Identify which cell holds the provided text, then report its (x, y) central coordinate. 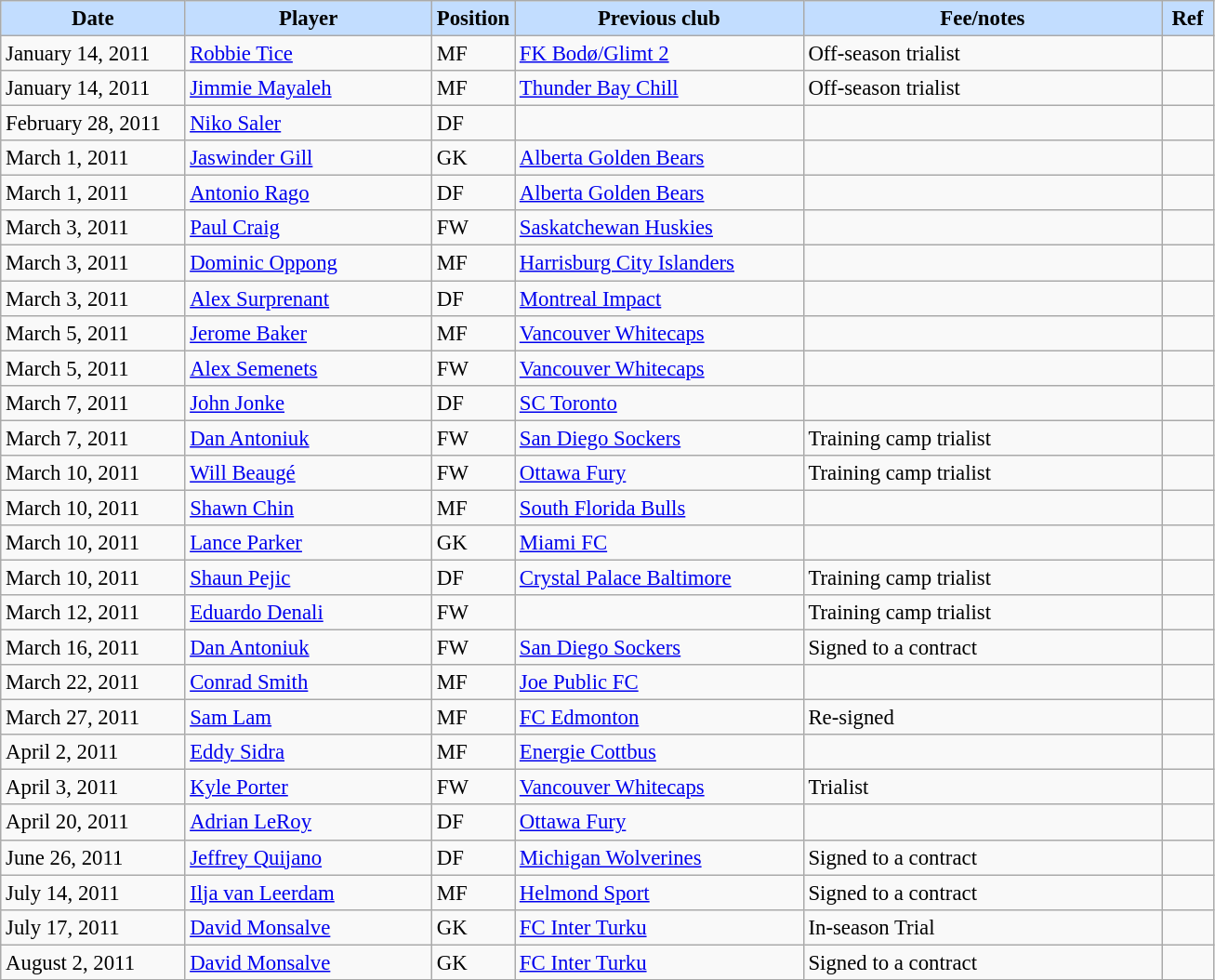
Fee/notes (983, 19)
Paul Craig (309, 228)
FC Edmonton (660, 718)
March 12, 2011 (93, 613)
Sam Lam (309, 718)
Jimmie Mayaleh (309, 88)
In-season Trial (983, 927)
Jeffrey Quijano (309, 857)
March 16, 2011 (93, 648)
April 2, 2011 (93, 752)
Date (93, 19)
March 27, 2011 (93, 718)
Harrisburg City Islanders (660, 263)
March 22, 2011 (93, 682)
Jaswinder Gill (309, 158)
Will Beaugé (309, 473)
Position (472, 19)
Lance Parker (309, 543)
Jerome Baker (309, 333)
Crystal Palace Baltimore (660, 577)
Saskatchewan Huskies (660, 228)
Ref (1188, 19)
Niko Saler (309, 124)
Ilja van Leerdam (309, 893)
July 14, 2011 (93, 893)
SC Toronto (660, 403)
Eduardo Denali (309, 613)
Thunder Bay Chill (660, 88)
Previous club (660, 19)
John Jonke (309, 403)
Montreal Impact (660, 298)
South Florida Bulls (660, 508)
Kyle Porter (309, 788)
Joe Public FC (660, 682)
Miami FC (660, 543)
July 17, 2011 (93, 927)
Shaun Pejic (309, 577)
Michigan Wolverines (660, 857)
Shawn Chin (309, 508)
Conrad Smith (309, 682)
Eddy Sidra (309, 752)
April 20, 2011 (93, 823)
Robbie Tice (309, 54)
August 2, 2011 (93, 962)
Adrian LeRoy (309, 823)
Re-signed (983, 718)
Player (309, 19)
Alex Semenets (309, 368)
April 3, 2011 (93, 788)
Antonio Rago (309, 193)
June 26, 2011 (93, 857)
February 28, 2011 (93, 124)
Trialist (983, 788)
Energie Cottbus (660, 752)
Helmond Sport (660, 893)
Dominic Oppong (309, 263)
Alex Surprenant (309, 298)
FK Bodø/Glimt 2 (660, 54)
